Determine the (x, y) coordinate at the center of the cell enclosing the given text.  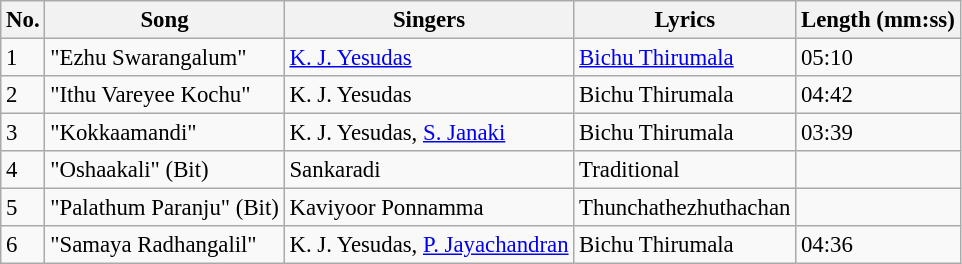
Kaviyoor Ponnamma (429, 208)
3 (23, 133)
1 (23, 58)
K. J. Yesudas, P. Jayachandran (429, 245)
Song (164, 20)
2 (23, 95)
Sankaradi (429, 170)
4 (23, 170)
Lyrics (685, 20)
K. J. Yesudas, S. Janaki (429, 133)
03:39 (878, 133)
Traditional (685, 170)
"Oshaakali" (Bit) (164, 170)
Length (mm:ss) (878, 20)
"Ezhu Swarangalum" (164, 58)
No. (23, 20)
Singers (429, 20)
Thunchathezhuthachan (685, 208)
5 (23, 208)
"Palathum Paranju" (Bit) (164, 208)
"Ithu Vareyee Kochu" (164, 95)
6 (23, 245)
05:10 (878, 58)
04:42 (878, 95)
04:36 (878, 245)
"Kokkaamandi" (164, 133)
"Samaya Radhangalil" (164, 245)
